Provide the (X, Y) coordinate of the cell's center where the given text is located.  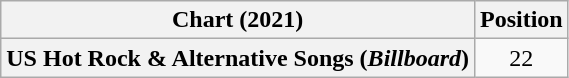
Chart (2021) (238, 20)
22 (521, 58)
US Hot Rock & Alternative Songs (Billboard) (238, 58)
Position (521, 20)
